Detect which cell encompasses the target text, then output its (X, Y) center coordinate. 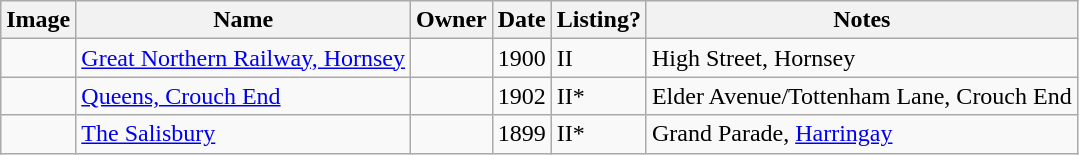
1900 (522, 58)
High Street, Hornsey (862, 58)
Listing? (598, 20)
Queens, Crouch End (244, 96)
1899 (522, 134)
Notes (862, 20)
Elder Avenue/Tottenham Lane, Crouch End (862, 96)
Date (522, 20)
Great Northern Railway, Hornsey (244, 58)
II (598, 58)
Name (244, 20)
1902 (522, 96)
The Salisbury (244, 134)
Image (38, 20)
Owner (452, 20)
Grand Parade, Harringay (862, 134)
